Detect which cell encompasses the target text, then output its [x, y] center coordinate. 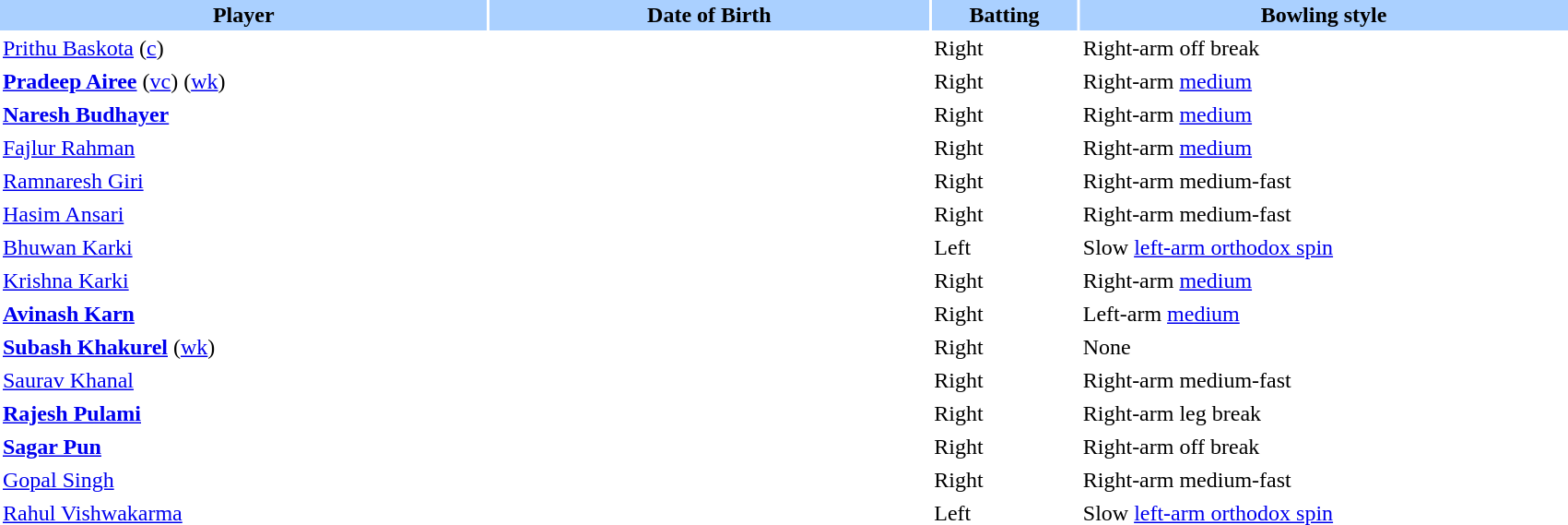
Ramnaresh Giri [243, 181]
Bowling style [1324, 15]
Pradeep Airee (vc) (wk) [243, 81]
Rajesh Pulami [243, 413]
Gopal Singh [243, 480]
Sagar Pun [243, 447]
Naresh Budhayer [243, 114]
Hasim Ansari [243, 214]
Batting [1005, 15]
Date of Birth [710, 15]
Prithu Baskota (c) [243, 48]
Fajlur Rahman [243, 148]
Right-arm leg break [1324, 413]
Left [1005, 247]
Slow left-arm orthodox spin [1324, 247]
Bhuwan Karki [243, 247]
Krishna Karki [243, 280]
None [1324, 347]
Left-arm medium [1324, 314]
Saurav Khanal [243, 380]
Avinash Karn [243, 314]
Subash Khakurel (wk) [243, 347]
Player [243, 15]
